Capture the cell that displays the provided text and extract its (X, Y) central coordinate. 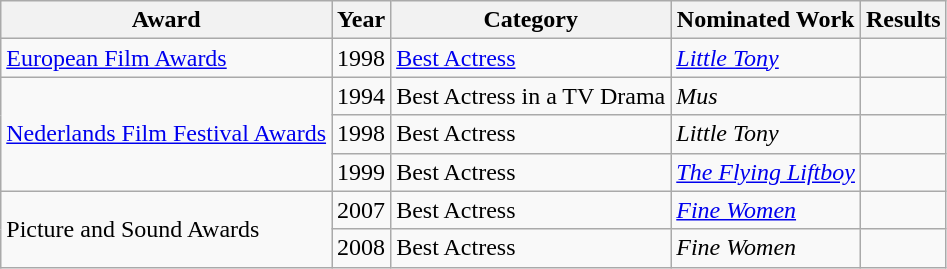
2007 (362, 210)
Mus (766, 96)
Nederlands Film Festival Awards (166, 134)
Best Actress in a TV Drama (531, 96)
2008 (362, 248)
Category (531, 20)
1999 (362, 172)
Results (903, 20)
Award (166, 20)
European Film Awards (166, 58)
Picture and Sound Awards (166, 229)
Nominated Work (766, 20)
1994 (362, 96)
The Flying Liftboy (766, 172)
Year (362, 20)
